Extract the [X, Y] coordinate from the center of the cell holding the provided text.  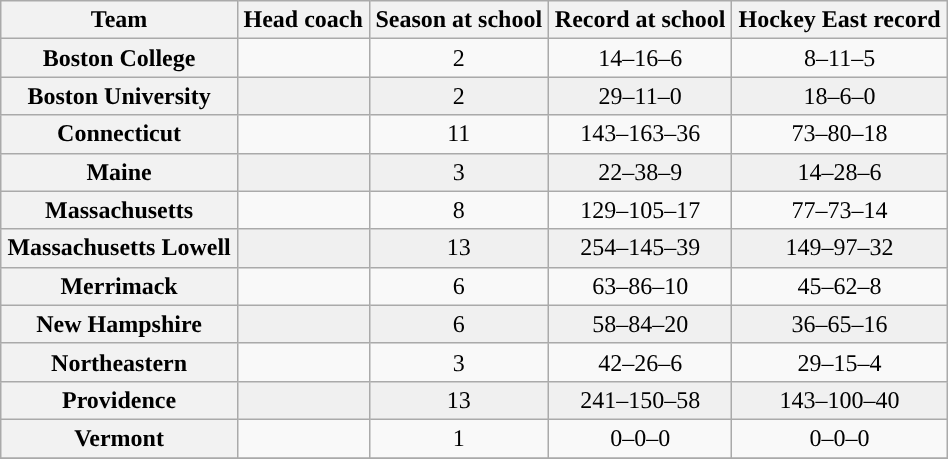
42–26–6 [640, 362]
58–84–20 [640, 324]
Head coach [303, 20]
Maine [120, 172]
29–15–4 [840, 362]
Boston University [120, 96]
45–62–8 [840, 286]
Connecticut [120, 134]
8–11–5 [840, 58]
143–163–36 [640, 134]
73–80–18 [840, 134]
14–16–6 [640, 58]
New Hampshire [120, 324]
129–105–17 [640, 210]
11 [458, 134]
Massachusetts Lowell [120, 248]
Vermont [120, 438]
Providence [120, 400]
29–11–0 [640, 96]
Season at school [458, 20]
Boston College [120, 58]
18–6–0 [840, 96]
254–145–39 [640, 248]
77–73–14 [840, 210]
241–150–58 [640, 400]
149–97–32 [840, 248]
63–86–10 [640, 286]
Massachusetts [120, 210]
Team [120, 20]
22–38–9 [640, 172]
Hockey East record [840, 20]
Record at school [640, 20]
143–100–40 [840, 400]
1 [458, 438]
8 [458, 210]
14–28–6 [840, 172]
Northeastern [120, 362]
Merrimack [120, 286]
36–65–16 [840, 324]
